Provide the (x, y) coordinate of the cell's center where the given text is located.  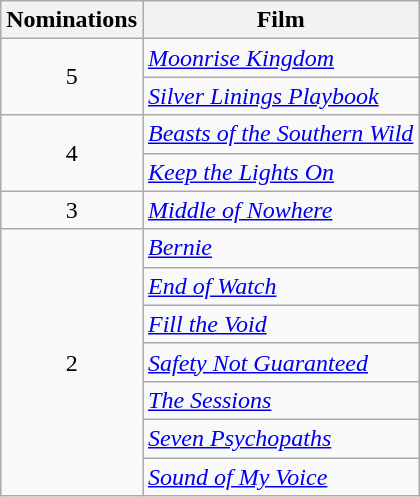
2 (72, 362)
Film (280, 20)
Seven Psychopaths (280, 438)
4 (72, 153)
End of Watch (280, 286)
Fill the Void (280, 324)
Beasts of the Southern Wild (280, 134)
5 (72, 77)
Moonrise Kingdom (280, 58)
3 (72, 210)
Silver Linings Playbook (280, 96)
Keep the Lights On (280, 172)
Nominations (72, 20)
The Sessions (280, 400)
Sound of My Voice (280, 477)
Safety Not Guaranteed (280, 362)
Middle of Nowhere (280, 210)
Bernie (280, 248)
